Pinpoint the cell where the given text exists, returning its (X, Y) midpoint coordinate. 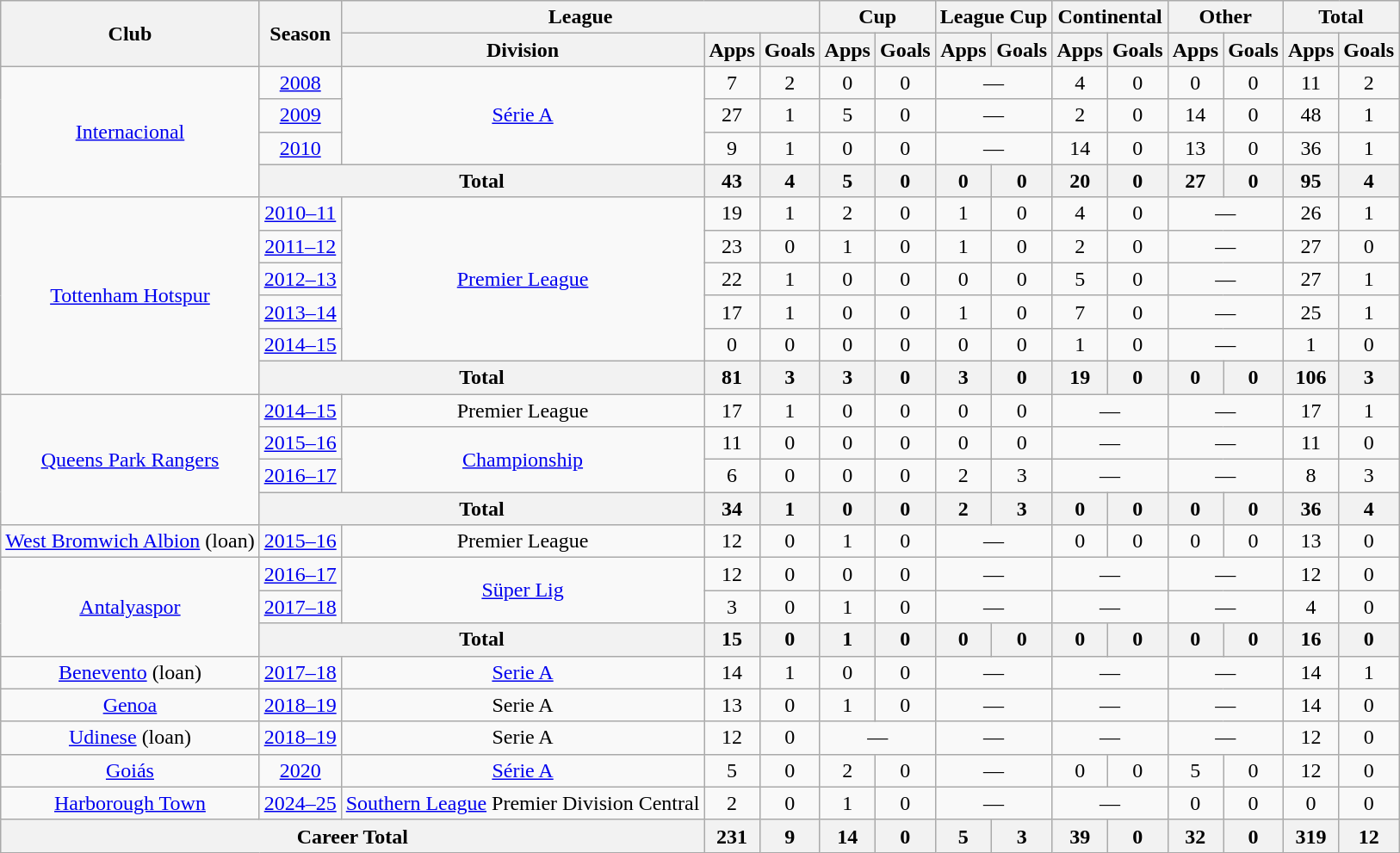
Tottenham Hotspur (130, 295)
Queens Park Rangers (130, 460)
Internacional (130, 132)
2010 (300, 148)
16 (1310, 640)
2012–13 (300, 279)
Other (1225, 17)
Harborough Town (130, 803)
43 (732, 181)
Antalyaspor (130, 607)
20 (1080, 181)
319 (1310, 836)
8 (1310, 476)
2013–14 (300, 312)
39 (1080, 836)
Udinese (loan) (130, 738)
95 (1310, 181)
Southern League Premier Division Central (523, 803)
Club (130, 34)
48 (1310, 115)
Continental (1110, 17)
25 (1310, 312)
Goiás (130, 770)
Season (300, 34)
League (580, 17)
Genoa (130, 705)
2011–12 (300, 246)
League Cup (994, 17)
Career Total (353, 836)
Championship (523, 460)
32 (1195, 836)
23 (732, 246)
Süper Lig (523, 590)
6 (732, 476)
106 (1310, 377)
231 (732, 836)
26 (1310, 213)
22 (732, 279)
Cup (877, 17)
2009 (300, 115)
15 (732, 640)
2024–25 (300, 803)
2010–11 (300, 213)
81 (732, 377)
2008 (300, 83)
2020 (300, 770)
34 (732, 509)
West Bromwich Albion (loan) (130, 541)
Division (523, 50)
Benevento (loan) (130, 672)
